Output the [x, y] coordinate of the center of the cell containing the given text.  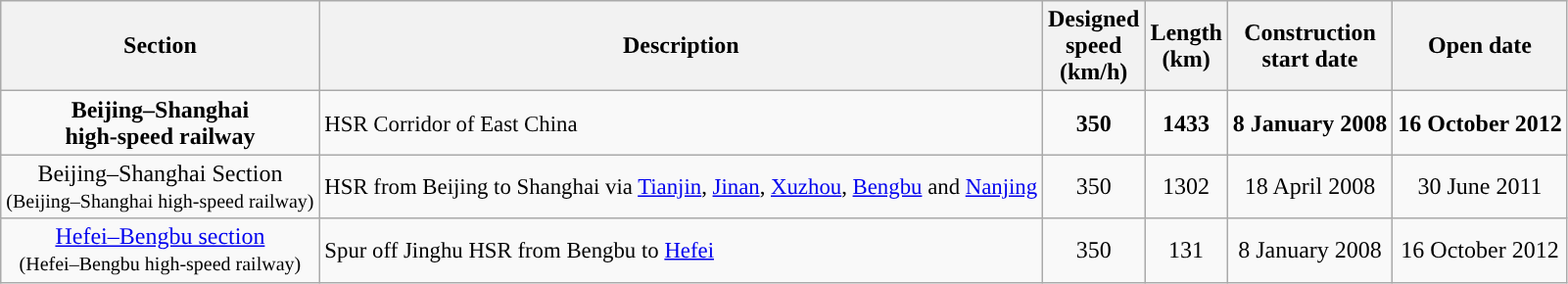
Hefei–Bengbu section(Hefei–Bengbu high-speed railway) [161, 251]
131 [1186, 251]
HSR from Beijing to Shanghai via Tianjin, Jinan, Xuzhou, Bengbu and Nanjing [681, 186]
1302 [1186, 186]
Section [161, 46]
18 April 2008 [1309, 186]
30 June 2011 [1481, 186]
Designedspeed(km/h) [1093, 46]
Beijing–Shanghai Section(Beijing–Shanghai high-speed railway) [161, 186]
Open date [1481, 46]
HSR Corridor of East China [681, 123]
Length(km) [1186, 46]
Description [681, 46]
Beijing–Shanghaihigh-speed railway [161, 123]
1433 [1186, 123]
Constructionstart date [1309, 46]
Spur off Jinghu HSR from Bengbu to Hefei [681, 251]
